Scan for the cell matching the given text and deliver its (x, y) coordinate at center. 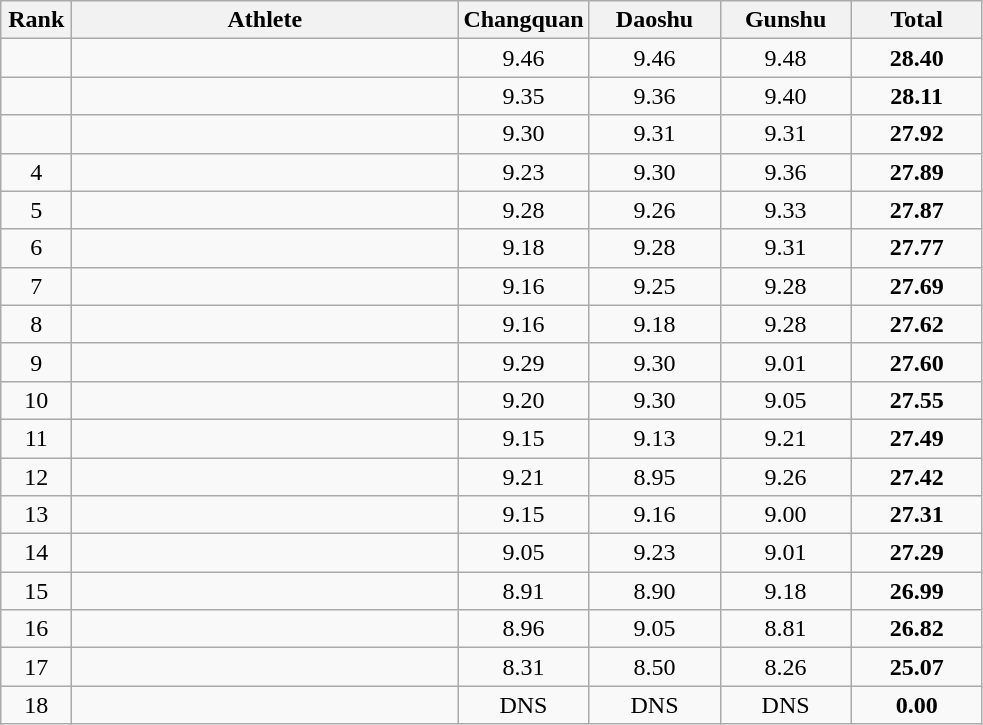
12 (36, 477)
27.62 (916, 324)
9.48 (786, 58)
16 (36, 629)
9.33 (786, 210)
26.82 (916, 629)
25.07 (916, 667)
9.13 (654, 438)
9.00 (786, 515)
9.40 (786, 96)
27.42 (916, 477)
9 (36, 362)
8 (36, 324)
9.20 (524, 400)
8.50 (654, 667)
8.96 (524, 629)
4 (36, 172)
27.31 (916, 515)
Gunshu (786, 20)
8.26 (786, 667)
Changquan (524, 20)
14 (36, 553)
27.87 (916, 210)
10 (36, 400)
27.69 (916, 286)
27.55 (916, 400)
9.29 (524, 362)
27.77 (916, 248)
0.00 (916, 705)
5 (36, 210)
9.25 (654, 286)
27.92 (916, 134)
27.49 (916, 438)
27.60 (916, 362)
6 (36, 248)
7 (36, 286)
Total (916, 20)
27.89 (916, 172)
Rank (36, 20)
28.11 (916, 96)
18 (36, 705)
8.31 (524, 667)
8.81 (786, 629)
13 (36, 515)
28.40 (916, 58)
Daoshu (654, 20)
15 (36, 591)
8.95 (654, 477)
8.91 (524, 591)
Athlete (265, 20)
8.90 (654, 591)
17 (36, 667)
26.99 (916, 591)
11 (36, 438)
27.29 (916, 553)
9.35 (524, 96)
